Identify which cell holds the provided text, then report its [X, Y] central coordinate. 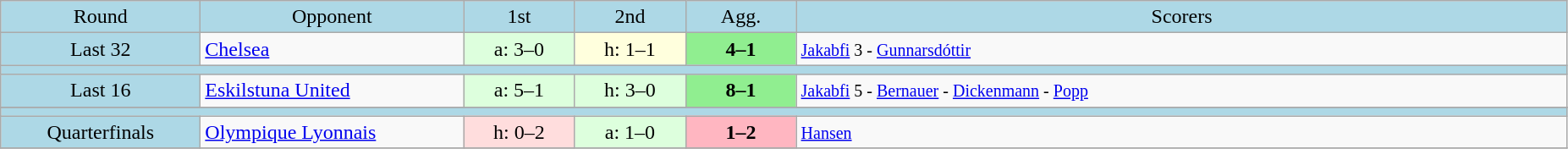
h: 1–1 [630, 49]
1–2 [741, 132]
Hansen [1181, 132]
Quarterfinals [101, 132]
Agg. [741, 17]
Eskilstuna United [332, 91]
Olympique Lyonnais [332, 132]
Jakabfi 5 - Bernauer - Dickenmann - Popp [1181, 91]
1st [520, 17]
Jakabfi 3 - Gunnarsdóttir [1181, 49]
Chelsea [332, 49]
2nd [630, 17]
Round [101, 17]
a: 3–0 [520, 49]
Scorers [1181, 17]
8–1 [741, 91]
4–1 [741, 49]
h: 0–2 [520, 132]
a: 5–1 [520, 91]
a: 1–0 [630, 132]
Last 32 [101, 49]
h: 3–0 [630, 91]
Opponent [332, 17]
Last 16 [101, 91]
